Determine the (x, y) coordinate at the center of the cell enclosing the given text.  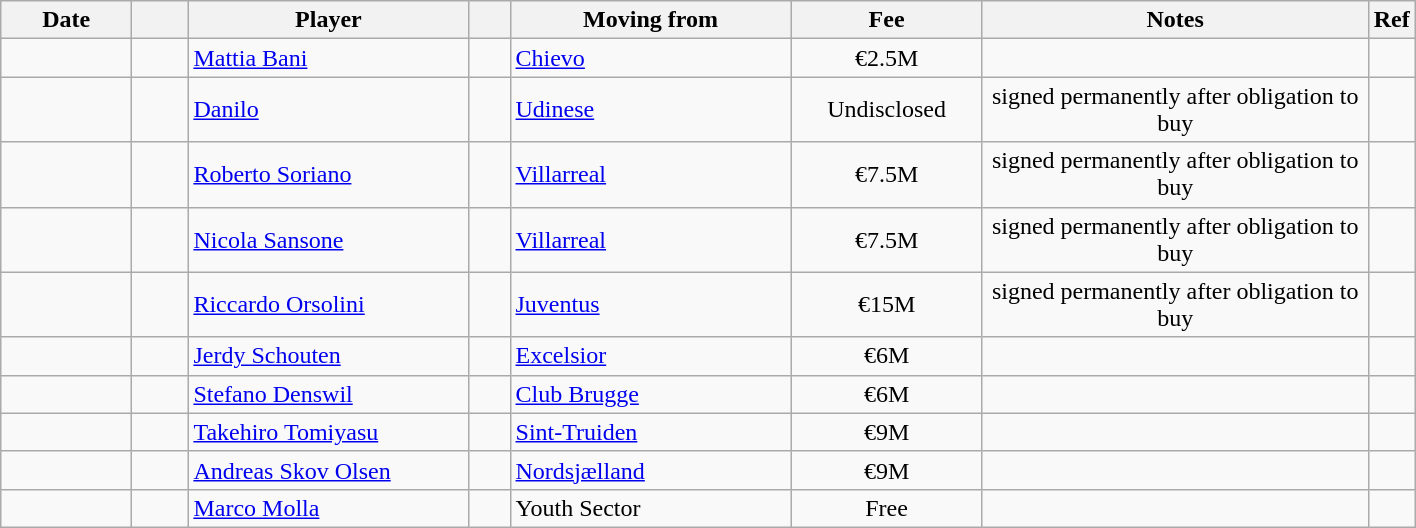
€2.5M (886, 58)
Stefano Denswil (328, 394)
€15M (886, 304)
Riccardo Orsolini (328, 304)
Juventus (650, 304)
Marco Molla (328, 508)
Ref (1392, 20)
Date (66, 20)
Nordsjælland (650, 470)
Sint-Truiden (650, 432)
Excelsior (650, 356)
Youth Sector (650, 508)
Danilo (328, 110)
Andreas Skov Olsen (328, 470)
Nicola Sansone (328, 240)
Roberto Soriano (328, 174)
Undisclosed (886, 110)
Club Brugge (650, 394)
Chievo (650, 58)
Fee (886, 20)
Jerdy Schouten (328, 356)
Takehiro Tomiyasu (328, 432)
Udinese (650, 110)
Player (328, 20)
Moving from (650, 20)
Mattia Bani (328, 58)
Notes (1175, 20)
Free (886, 508)
